Extract the (X, Y) coordinate from the center of the cell holding the provided text.  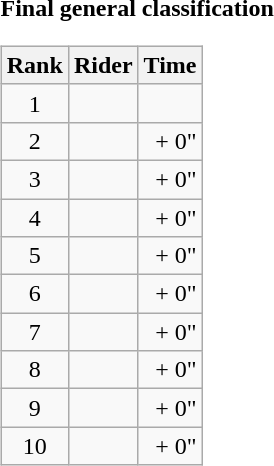
3 (34, 179)
Rider (103, 65)
6 (34, 294)
7 (34, 332)
Time (170, 65)
2 (34, 141)
Rank (34, 65)
1 (34, 103)
10 (34, 446)
9 (34, 408)
8 (34, 370)
4 (34, 217)
5 (34, 256)
